Capture the cell that displays the provided text and extract its (X, Y) central coordinate. 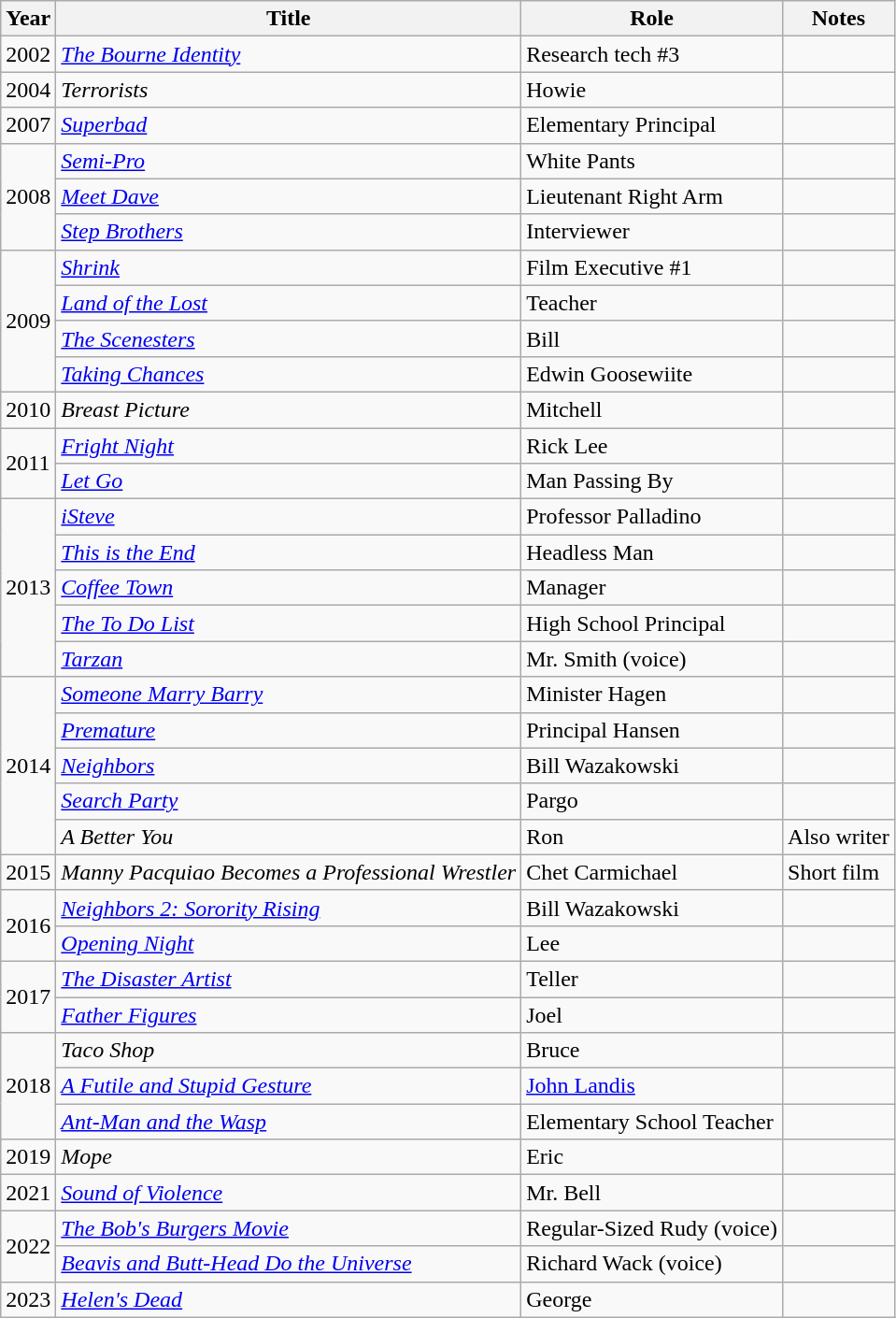
Lee (652, 943)
Taking Chances (289, 374)
2007 (28, 125)
Teacher (652, 303)
Someone Marry Barry (289, 695)
2019 (28, 1157)
Also writer (839, 837)
Lieutenant Right Arm (652, 196)
Notes (839, 19)
Rick Lee (652, 446)
2010 (28, 409)
Premature (289, 730)
2011 (28, 464)
Breast Picture (289, 409)
John Landis (652, 1086)
Manny Pacquiao Becomes a Professional Wrestler (289, 872)
Ant-Man and the Wasp (289, 1122)
Shrink (289, 267)
A Futile and Stupid Gesture (289, 1086)
Semi-Pro (289, 161)
Search Party (289, 801)
Superbad (289, 125)
Edwin Goosewiite (652, 374)
Headless Man (652, 552)
Bruce (652, 1051)
Year (28, 19)
2023 (28, 1299)
Helen's Dead (289, 1299)
Neighbors (289, 766)
Fright Night (289, 446)
The Scenesters (289, 338)
Elementary School Teacher (652, 1122)
Mitchell (652, 409)
2009 (28, 321)
The To Do List (289, 623)
A Better You (289, 837)
Chet Carmichael (652, 872)
Pargo (652, 801)
Beavis and Butt-Head Do the Universe (289, 1264)
Manager (652, 588)
2022 (28, 1246)
Research tech #3 (652, 54)
Taco Shop (289, 1051)
Short film (839, 872)
2013 (28, 588)
Howie (652, 90)
Mr. Smith (voice) (652, 659)
The Bob's Burgers Movie (289, 1228)
Film Executive #1 (652, 267)
Joel (652, 1014)
2016 (28, 925)
2018 (28, 1086)
Eric (652, 1157)
This is the End (289, 552)
Opening Night (289, 943)
Interviewer (652, 232)
Man Passing By (652, 481)
Step Brothers (289, 232)
White Pants (652, 161)
iSteve (289, 517)
Father Figures (289, 1014)
Richard Wack (voice) (652, 1264)
George (652, 1299)
Elementary Principal (652, 125)
Land of the Lost (289, 303)
High School Principal (652, 623)
Neighbors 2: Sorority Rising (289, 908)
Meet Dave (289, 196)
2002 (28, 54)
Mope (289, 1157)
2008 (28, 196)
Professor Palladino (652, 517)
Tarzan (289, 659)
Title (289, 19)
Let Go (289, 481)
Coffee Town (289, 588)
Bill (652, 338)
Teller (652, 979)
The Bourne Identity (289, 54)
2021 (28, 1193)
2015 (28, 872)
Principal Hansen (652, 730)
The Disaster Artist (289, 979)
Minister Hagen (652, 695)
Sound of Violence (289, 1193)
2017 (28, 996)
Regular-Sized Rudy (voice) (652, 1228)
Mr. Bell (652, 1193)
2014 (28, 766)
Role (652, 19)
Terrorists (289, 90)
Ron (652, 837)
2004 (28, 90)
